Find where the given text appears and provide that cell's center as [x, y] coordinate. 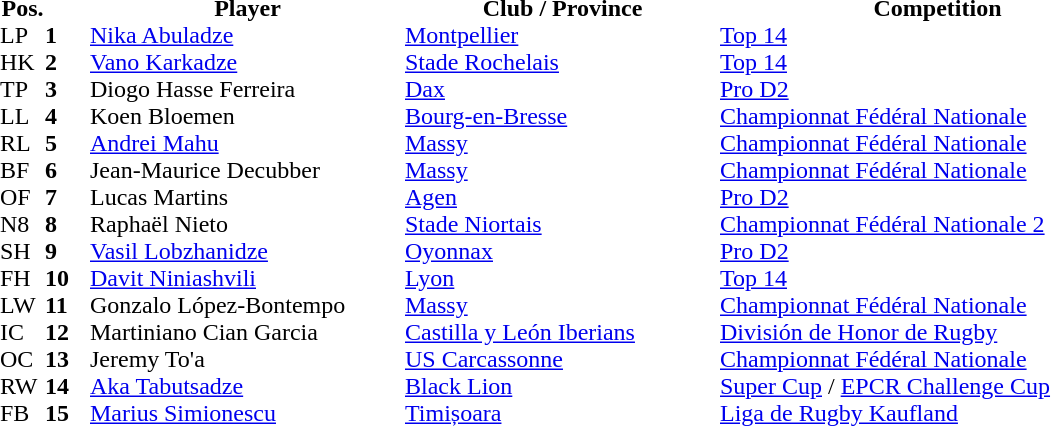
Black Lion [562, 386]
13 [68, 360]
Dax [562, 90]
LW [22, 306]
1 [68, 36]
4 [68, 116]
Vasil Lobzhanidze [248, 252]
OC [22, 360]
Lucas Martins [248, 198]
IC [22, 332]
Agen [562, 198]
Martiniano Cian Garcia [248, 332]
BF [22, 170]
Stade Niortais [562, 224]
12 [68, 332]
7 [68, 198]
SH [22, 252]
FH [22, 278]
Lyon [562, 278]
US Carcassonne [562, 360]
9 [68, 252]
LP [22, 36]
Stade Rochelais [562, 62]
5 [68, 144]
10 [68, 278]
3 [68, 90]
Raphaël Nieto [248, 224]
Andrei Mahu [248, 144]
TP [22, 90]
Oyonnax [562, 252]
Jeremy To'a [248, 360]
Diogo Hasse Ferreira [248, 90]
Montpellier [562, 36]
14 [68, 386]
LL [22, 116]
Jean-Maurice Decubber [248, 170]
Aka Tabutsadze [248, 386]
RL [22, 144]
6 [68, 170]
Castilla y León Iberians [562, 332]
Davit Niniashvili [248, 278]
Nika Abuladze [248, 36]
11 [68, 306]
Gonzalo López-Bontempo [248, 306]
HK [22, 62]
Vano Karkadze [248, 62]
N8 [22, 224]
2 [68, 62]
8 [68, 224]
OF [22, 198]
RW [22, 386]
Koen Bloemen [248, 116]
Bourg-en-Bresse [562, 116]
